From the cell containing the given text, extract its center point as [X, Y] coordinate. 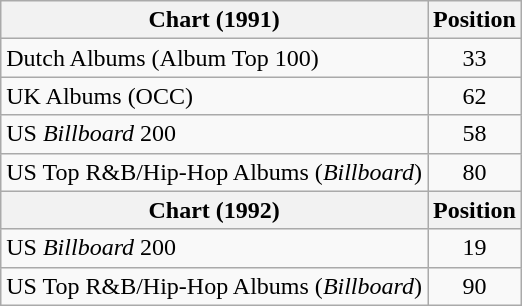
62 [475, 96]
19 [475, 248]
58 [475, 134]
Dutch Albums (Album Top 100) [214, 58]
80 [475, 172]
UK Albums (OCC) [214, 96]
33 [475, 58]
Chart (1992) [214, 210]
90 [475, 286]
Chart (1991) [214, 20]
